From the cell containing the given text, extract its center point as (X, Y) coordinate. 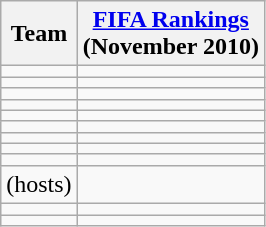
FIFA Rankings(November 2010) (170, 34)
(hosts) (39, 184)
Team (39, 34)
